Scan for the cell matching the given text and deliver its [x, y] coordinate at center. 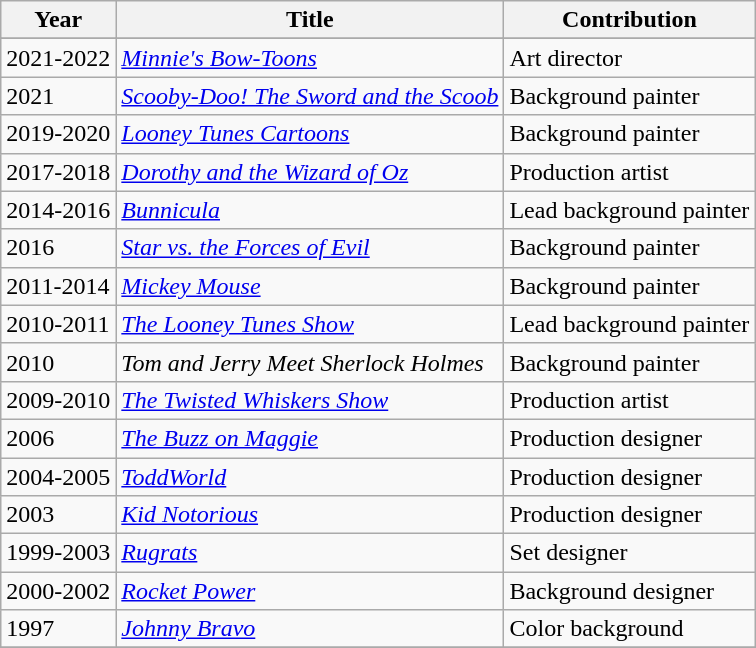
2003 [58, 515]
2004-2005 [58, 477]
2017-2018 [58, 172]
The Buzz on Maggie [310, 438]
2000-2002 [58, 591]
2006 [58, 438]
Background designer [630, 591]
Tom and Jerry Meet Sherlock Holmes [310, 362]
Kid Notorious [310, 515]
Year [58, 20]
The Twisted Whiskers Show [310, 400]
2019-2020 [58, 134]
Minnie's Bow-Toons [310, 58]
Title [310, 20]
Scooby-Doo! The Sword and the Scoob [310, 96]
2021 [58, 96]
2014-2016 [58, 210]
Rocket Power [310, 591]
Art director [630, 58]
Johnny Bravo [310, 629]
Bunnicula [310, 210]
2016 [58, 248]
Contribution [630, 20]
1997 [58, 629]
Mickey Mouse [310, 286]
2011-2014 [58, 286]
2010-2011 [58, 324]
1999-2003 [58, 553]
Looney Tunes Cartoons [310, 134]
ToddWorld [310, 477]
Color background [630, 629]
Set designer [630, 553]
Dorothy and the Wizard of Oz [310, 172]
2010 [58, 362]
Rugrats [310, 553]
2021-2022 [58, 58]
2009-2010 [58, 400]
Star vs. the Forces of Evil [310, 248]
The Looney Tunes Show [310, 324]
